From the cell containing the given text, extract its center point as (x, y) coordinate. 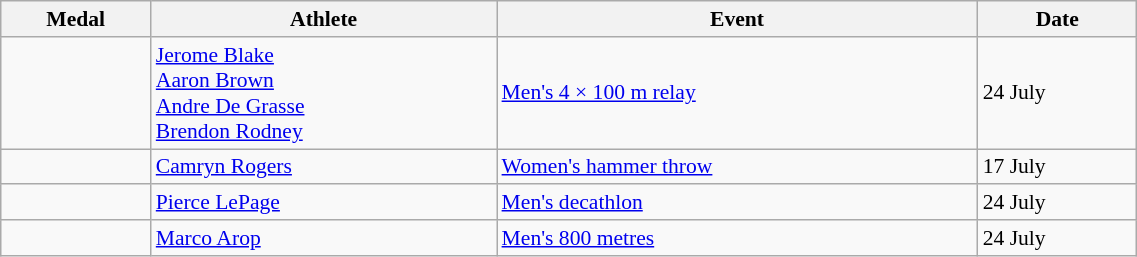
Medal (76, 19)
Pierce LePage (324, 203)
Men's 4 × 100 m relay (738, 93)
Athlete (324, 19)
Date (1058, 19)
Jerome BlakeAaron BrownAndre De GrasseBrendon Rodney (324, 93)
Men's 800 metres (738, 238)
Marco Arop (324, 238)
17 July (1058, 167)
Event (738, 19)
Camryn Rogers (324, 167)
Men's decathlon (738, 203)
Women's hammer throw (738, 167)
